For the text-containing cell, return its midpoint in (X, Y) coordinate format. 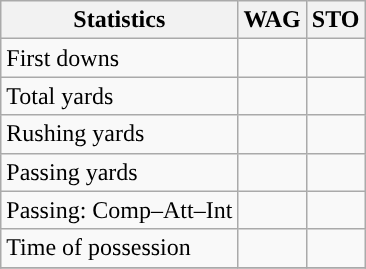
Total yards (120, 96)
WAG (272, 20)
Time of possession (120, 248)
STO (336, 20)
Statistics (120, 20)
Passing yards (120, 172)
Passing: Comp–Att–Int (120, 210)
First downs (120, 58)
Rushing yards (120, 134)
